Return [x, y] of the center of cell containing provided text 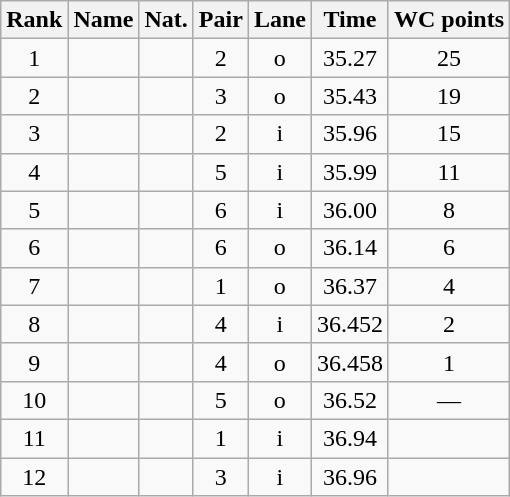
36.94 [350, 438]
Nat. [166, 20]
36.452 [350, 324]
36.52 [350, 400]
35.27 [350, 58]
35.96 [350, 134]
36.37 [350, 286]
25 [448, 58]
— [448, 400]
35.99 [350, 172]
Lane [280, 20]
36.00 [350, 210]
WC points [448, 20]
10 [34, 400]
35.43 [350, 96]
36.96 [350, 477]
15 [448, 134]
36.458 [350, 362]
9 [34, 362]
Rank [34, 20]
19 [448, 96]
7 [34, 286]
12 [34, 477]
36.14 [350, 248]
Pair [220, 20]
Time [350, 20]
Name [104, 20]
